Capture the cell that displays the provided text and extract its [X, Y] central coordinate. 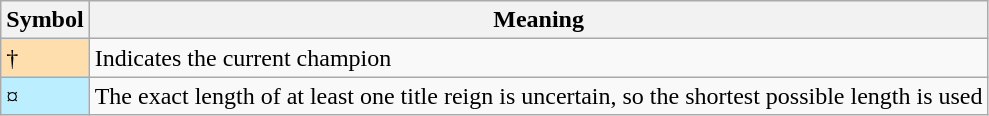
¤ [45, 96]
The exact length of at least one title reign is uncertain, so the shortest possible length is used [538, 96]
† [45, 58]
Meaning [538, 20]
Symbol [45, 20]
Indicates the current champion [538, 58]
